Scan for the cell matching the given text and deliver its [x, y] coordinate at center. 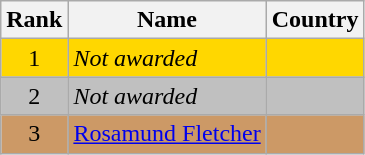
3 [34, 134]
Name [167, 20]
1 [34, 58]
Rank [34, 20]
Country [315, 20]
2 [34, 96]
Rosamund Fletcher [167, 134]
